Determine the [x, y] coordinate at the center of the cell enclosing the given text.  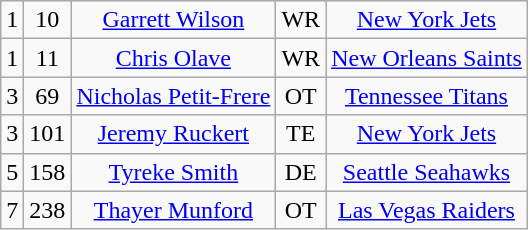
Tyreke Smith [174, 172]
TE [301, 134]
DE [301, 172]
Thayer Munford [174, 210]
New Orleans Saints [427, 58]
5 [12, 172]
Nicholas Petit-Frere [174, 96]
10 [48, 20]
101 [48, 134]
Las Vegas Raiders [427, 210]
Chris Olave [174, 58]
Tennessee Titans [427, 96]
Jeremy Ruckert [174, 134]
69 [48, 96]
Garrett Wilson [174, 20]
7 [12, 210]
Seattle Seahawks [427, 172]
11 [48, 58]
158 [48, 172]
238 [48, 210]
